Determine the [x, y] coordinate at the center of the cell enclosing the given text.  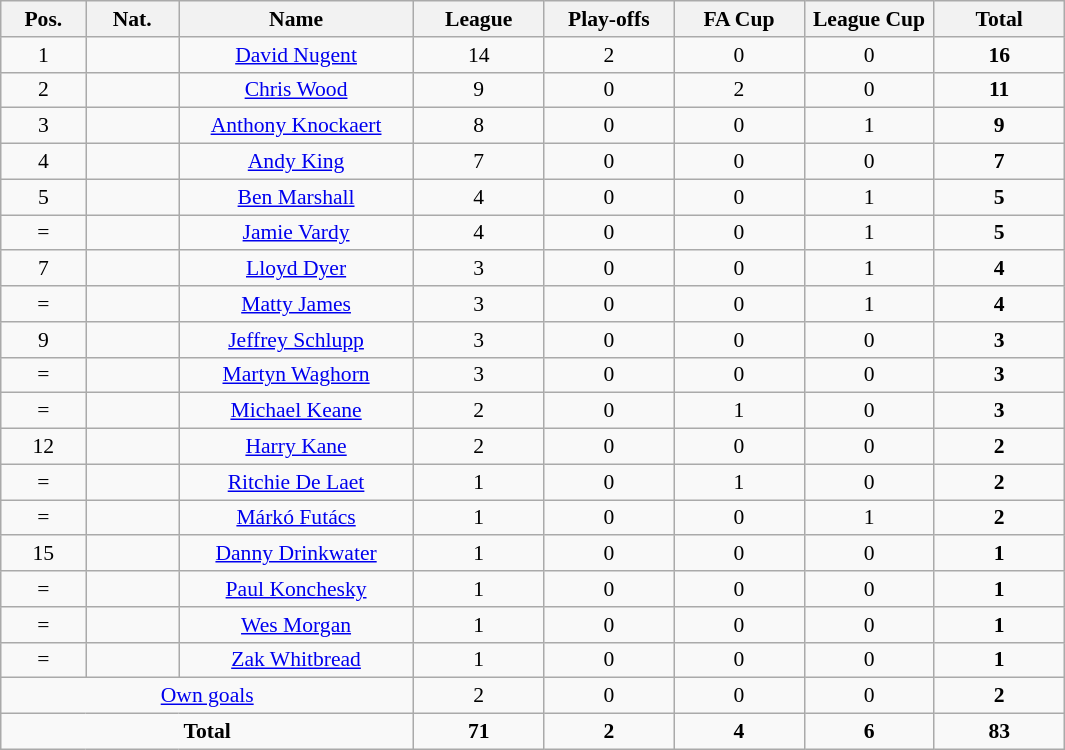
Own goals [208, 696]
League [479, 19]
14 [479, 55]
Name [296, 19]
Jeffrey Schlupp [296, 340]
83 [999, 732]
League Cup [869, 19]
Wes Morgan [296, 625]
Chris Wood [296, 90]
Harry Kane [296, 447]
71 [479, 732]
Matty James [296, 304]
Martyn Waghorn [296, 375]
8 [479, 126]
FA Cup [739, 19]
Nat. [132, 19]
Márkó Futács [296, 518]
Jamie Vardy [296, 233]
Danny Drinkwater [296, 554]
15 [44, 554]
16 [999, 55]
Pos. [44, 19]
Play-offs [609, 19]
Paul Konchesky [296, 589]
Ritchie De Laet [296, 482]
11 [999, 90]
Anthony Knockaert [296, 126]
6 [869, 732]
Lloyd Dyer [296, 269]
Michael Keane [296, 411]
12 [44, 447]
Ben Marshall [296, 197]
David Nugent [296, 55]
Zak Whitbread [296, 660]
Andy King [296, 162]
